From the cell containing the given text, extract its center point as [X, Y] coordinate. 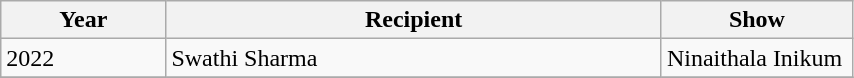
Swathi Sharma [414, 58]
Recipient [414, 20]
Year [84, 20]
Show [756, 20]
2022 [84, 58]
Ninaithala Inikum [756, 58]
